Scan for the cell matching the given text and deliver its (x, y) coordinate at center. 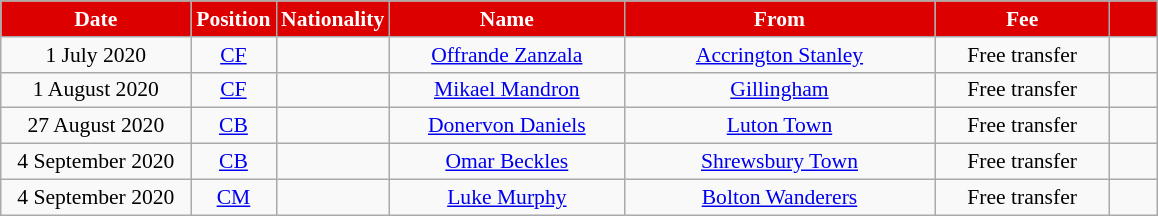
Position (234, 19)
Gillingham (779, 90)
1 August 2020 (96, 90)
From (779, 19)
1 July 2020 (96, 55)
Omar Beckles (506, 162)
Name (506, 19)
Nationality (332, 19)
Accrington Stanley (779, 55)
CM (234, 197)
Mikael Mandron (506, 90)
Luton Town (779, 126)
Shrewsbury Town (779, 162)
Date (96, 19)
Fee (1022, 19)
Offrande Zanzala (506, 55)
Bolton Wanderers (779, 197)
Luke Murphy (506, 197)
Donervon Daniels (506, 126)
27 August 2020 (96, 126)
